Locate the cell with the specified text and output its (X, Y) center coordinate. 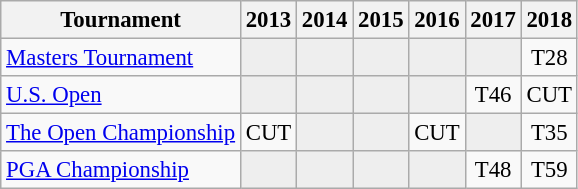
U.S. Open (121, 95)
T59 (549, 170)
Masters Tournament (121, 58)
Tournament (121, 20)
T48 (493, 170)
T28 (549, 58)
PGA Championship (121, 170)
2014 (325, 20)
2017 (493, 20)
2013 (268, 20)
T46 (493, 95)
2018 (549, 20)
2016 (437, 20)
The Open Championship (121, 133)
T35 (549, 133)
2015 (381, 20)
